Return the [X, Y] coordinate for the center point of the cell that contains the specified text.  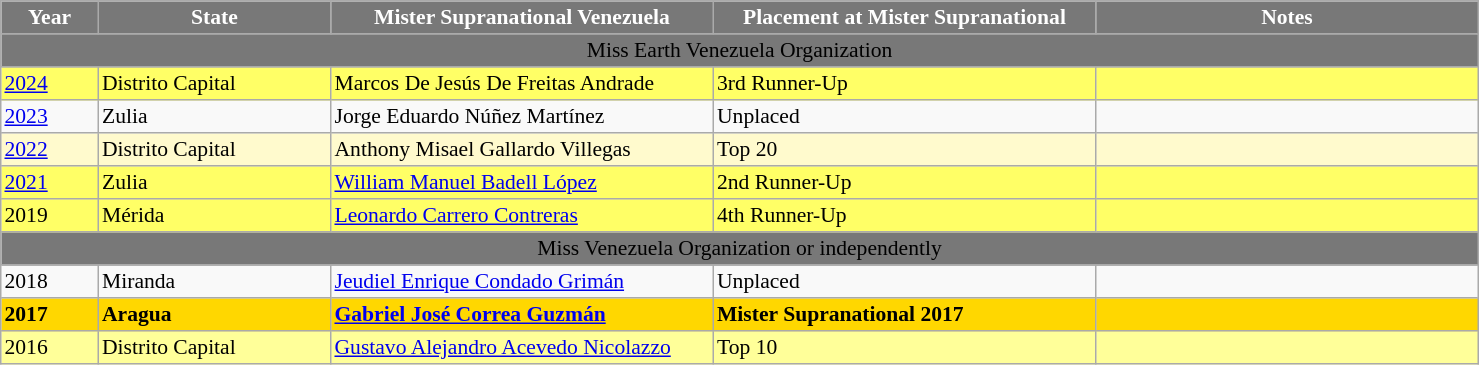
Placement at Mister Supranational [904, 18]
Jorge Eduardo Núñez Martínez [522, 116]
2016 [50, 348]
Mérida [214, 216]
Jeudiel Enrique Condado Grimán [522, 282]
2024 [50, 84]
2022 [50, 150]
William Manuel Badell López [522, 182]
Top 20 [904, 150]
3rd Runner-Up [904, 84]
Mister Supranational Venezuela [522, 18]
2nd Runner-Up [904, 182]
2023 [50, 116]
Miss Earth Venezuela Organization [740, 50]
Mister Supranational 2017 [904, 314]
2018 [50, 282]
Marcos De Jesús De Freitas Andrade [522, 84]
4th Runner-Up [904, 216]
Notes [1287, 18]
Top 10 [904, 348]
Gabriel José Correa Guzmán [522, 314]
Gustavo Alejandro Acevedo Nicolazzo [522, 348]
Anthony Misael Gallardo Villegas [522, 150]
2017 [50, 314]
Leonardo Carrero Contreras [522, 216]
Aragua [214, 314]
Year [50, 18]
State [214, 18]
Miss Venezuela Organization or independently [740, 248]
2019 [50, 216]
2021 [50, 182]
Miranda [214, 282]
